Find where the given text appears and provide that cell's center as (X, Y) coordinate. 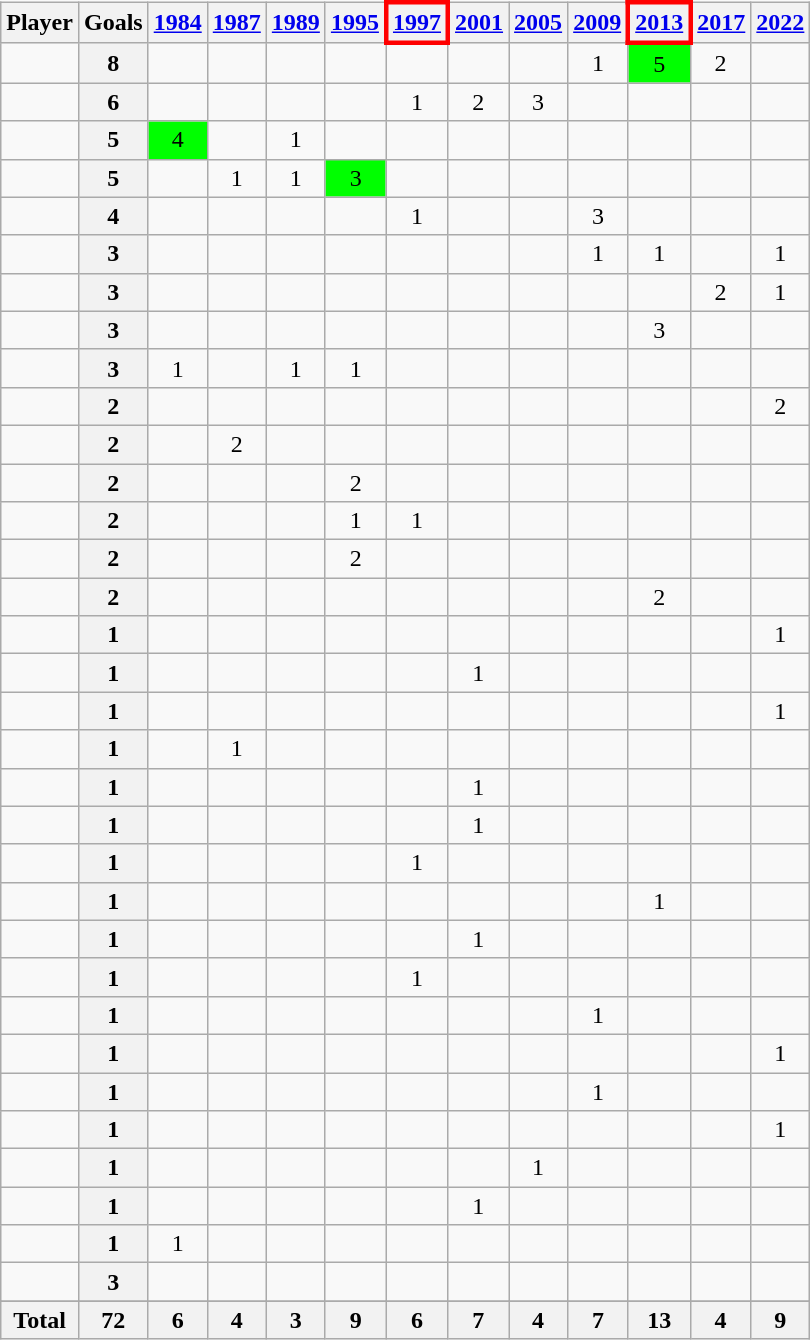
8 (113, 63)
72 (113, 1320)
2017 (720, 22)
2005 (538, 22)
1984 (178, 22)
1997 (417, 22)
Total (40, 1320)
2001 (478, 22)
1987 (236, 22)
2009 (598, 22)
1995 (356, 22)
13 (659, 1320)
2022 (780, 22)
Goals (113, 22)
2013 (659, 22)
Player (40, 22)
1989 (296, 22)
